Detect which cell encompasses the target text, then output its (x, y) center coordinate. 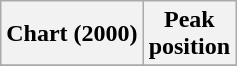
Chart (2000) (72, 34)
Peakposition (189, 34)
